Scan for the cell matching the given text and deliver its [x, y] coordinate at center. 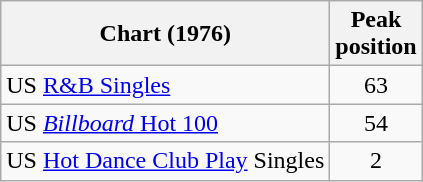
Peakposition [376, 34]
US Billboard Hot 100 [166, 123]
Chart (1976) [166, 34]
54 [376, 123]
2 [376, 161]
US Hot Dance Club Play Singles [166, 161]
63 [376, 85]
US R&B Singles [166, 85]
